Determine the [x, y] coordinate at the center of the cell enclosing the given text.  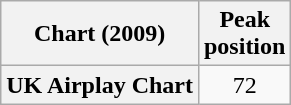
Chart (2009) [100, 34]
UK Airplay Chart [100, 85]
72 [244, 85]
Peakposition [244, 34]
